Determine the (X, Y) coordinate at the center of the cell enclosing the given text.  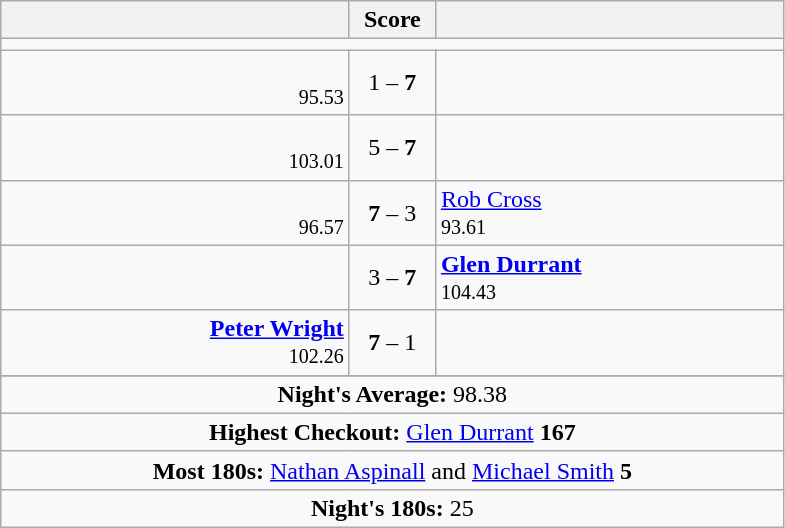
Rob Cross 93.61 (610, 212)
95.53 (176, 82)
103.01 (176, 148)
Most 180s: Nathan Aspinall and Michael Smith 5 (392, 470)
3 – 7 (392, 278)
Peter Wright 102.26 (176, 342)
1 – 7 (392, 82)
Score (392, 20)
Highest Checkout: Glen Durrant 167 (392, 432)
96.57 (176, 212)
Glen Durrant 104.43 (610, 278)
Night's 180s: 25 (392, 508)
7 – 1 (392, 342)
7 – 3 (392, 212)
Night's Average: 98.38 (392, 394)
5 – 7 (392, 148)
